Pinpoint the cell where the given text exists, returning its [x, y] midpoint coordinate. 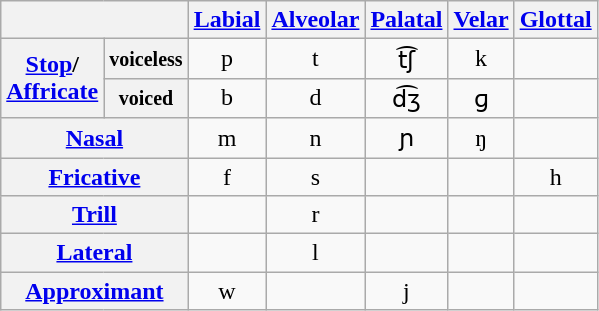
l [316, 253]
s [316, 177]
r [316, 215]
Labial [227, 20]
w [227, 291]
m [227, 138]
Velar [481, 20]
ɲ [406, 138]
t [316, 59]
Stop/Affricate [52, 78]
Nasal [94, 138]
Trill [94, 215]
j [406, 291]
p [227, 59]
Fricative [94, 177]
voiced [146, 98]
ŋ [481, 138]
t͡ʃ [406, 59]
Lateral [94, 253]
Approximant [94, 291]
d͡ʒ [406, 98]
voiceless [146, 59]
d [316, 98]
Alveolar [316, 20]
Palatal [406, 20]
ɡ [481, 98]
Glottal [556, 20]
n [316, 138]
f [227, 177]
k [481, 59]
b [227, 98]
h [556, 177]
